For the text-containing cell, return its midpoint in (X, Y) coordinate format. 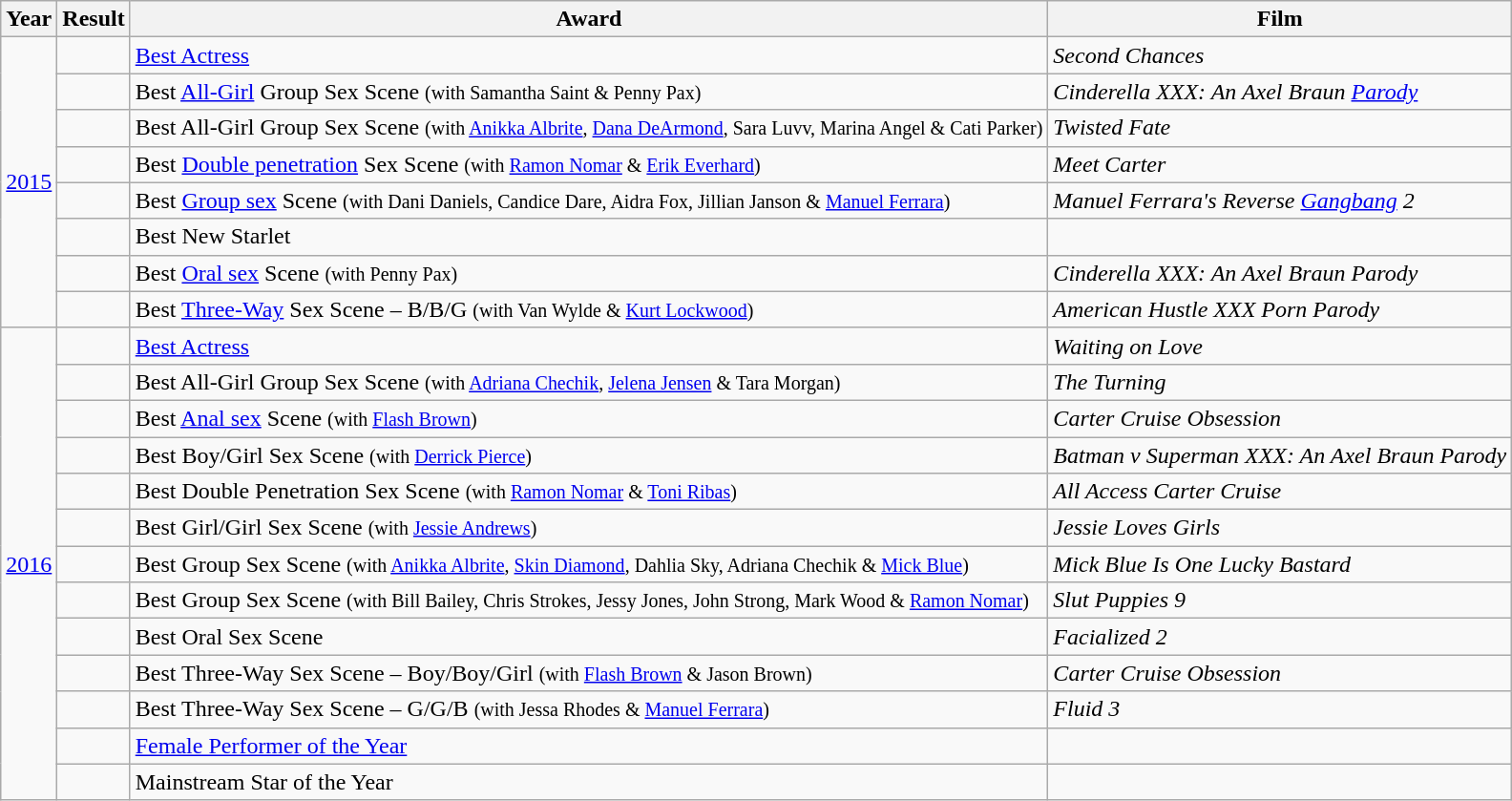
Best Anal sex Scene (with Flash Brown) (589, 418)
All Access Carter Cruise (1280, 492)
Best All-Girl Group Sex Scene (with Samantha Saint & Penny Pax) (589, 92)
Mick Blue Is One Lucky Bastard (1280, 564)
Slut Puppies 9 (1280, 601)
Best Oral sex Scene (with Penny Pax) (589, 273)
Best Three-Way Sex Scene – G/G/B (with Jessa Rhodes & Manuel Ferrara) (589, 709)
2015 (29, 182)
Facialized 2 (1280, 637)
The Turning (1280, 382)
Jessie Loves Girls (1280, 528)
Result (94, 19)
Manuel Ferrara's Reverse Gangbang 2 (1280, 200)
Mainstream Star of the Year (589, 782)
American Hustle XXX Porn Parody (1280, 309)
Best Double penetration Sex Scene (with Ramon Nomar & Erik Everhard) (589, 164)
Best Three-Way Sex Scene – Boy/Boy/Girl (with Flash Brown & Jason Brown) (589, 673)
Best Oral Sex Scene (589, 637)
Best All-Girl Group Sex Scene (with Adriana Chechik, Jelena Jensen & Tara Morgan) (589, 382)
Best Group Sex Scene (with Bill Bailey, Chris Strokes, Jessy Jones, John Strong, Mark Wood & Ramon Nomar) (589, 601)
Best Boy/Girl Sex Scene (with Derrick Pierce) (589, 455)
2016 (29, 563)
Best All-Girl Group Sex Scene (with Anikka Albrite, Dana DeArmond, Sara Luvv, Marina Angel & Cati Parker) (589, 128)
Best Three-Way Sex Scene – B/B/G (with Van Wylde & Kurt Lockwood) (589, 309)
Batman v Superman XXX: An Axel Braun Parody (1280, 455)
Fluid 3 (1280, 709)
Female Performer of the Year (589, 746)
Year (29, 19)
Film (1280, 19)
Award (589, 19)
Best Group sex Scene (with Dani Daniels, Candice Dare, Aidra Fox, Jillian Janson & Manuel Ferrara) (589, 200)
Best Girl/Girl Sex Scene (with Jessie Andrews) (589, 528)
Waiting on Love (1280, 346)
Second Chances (1280, 55)
Twisted Fate (1280, 128)
Best Double Penetration Sex Scene (with Ramon Nomar & Toni Ribas) (589, 492)
Best Group Sex Scene (with Anikka Albrite, Skin Diamond, Dahlia Sky, Adriana Chechik & Mick Blue) (589, 564)
Meet Carter (1280, 164)
Best New Starlet (589, 237)
